Locate the cell with the specified text and output its (x, y) center coordinate. 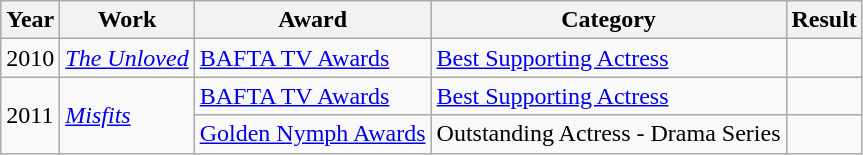
Award (312, 20)
Misfits (127, 115)
Year (30, 20)
2011 (30, 115)
2010 (30, 58)
Golden Nymph Awards (312, 134)
Outstanding Actress - Drama Series (608, 134)
Result (824, 20)
Category (608, 20)
The Unloved (127, 58)
Work (127, 20)
